Search for the cell housing the specified text and yield its [X, Y] center coordinate. 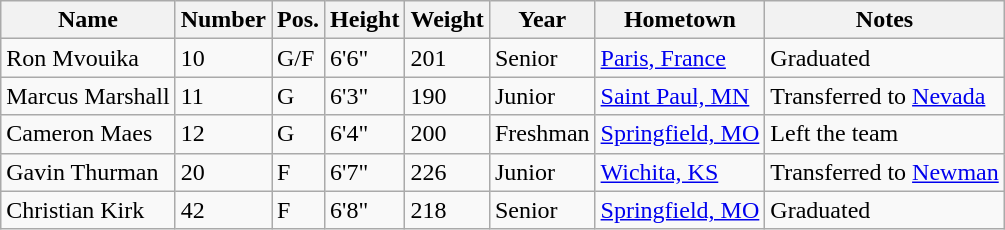
Ron Mvouika [88, 58]
Height [365, 20]
20 [223, 172]
6'7" [365, 172]
Number [223, 20]
Marcus Marshall [88, 96]
Hometown [680, 20]
G/F [298, 58]
10 [223, 58]
218 [447, 210]
Wichita, KS [680, 172]
Name [88, 20]
12 [223, 134]
Christian Kirk [88, 210]
6'4" [365, 134]
42 [223, 210]
200 [447, 134]
190 [447, 96]
Gavin Thurman [88, 172]
6'6" [365, 58]
Saint Paul, MN [680, 96]
6'8" [365, 210]
Weight [447, 20]
Left the team [884, 134]
6'3" [365, 96]
Transferred to Newman [884, 172]
Year [542, 20]
Notes [884, 20]
226 [447, 172]
Paris, France [680, 58]
Pos. [298, 20]
201 [447, 58]
Freshman [542, 134]
Transferred to Nevada [884, 96]
11 [223, 96]
Cameron Maes [88, 134]
